Locate the cell with the specified text and output its (X, Y) center coordinate. 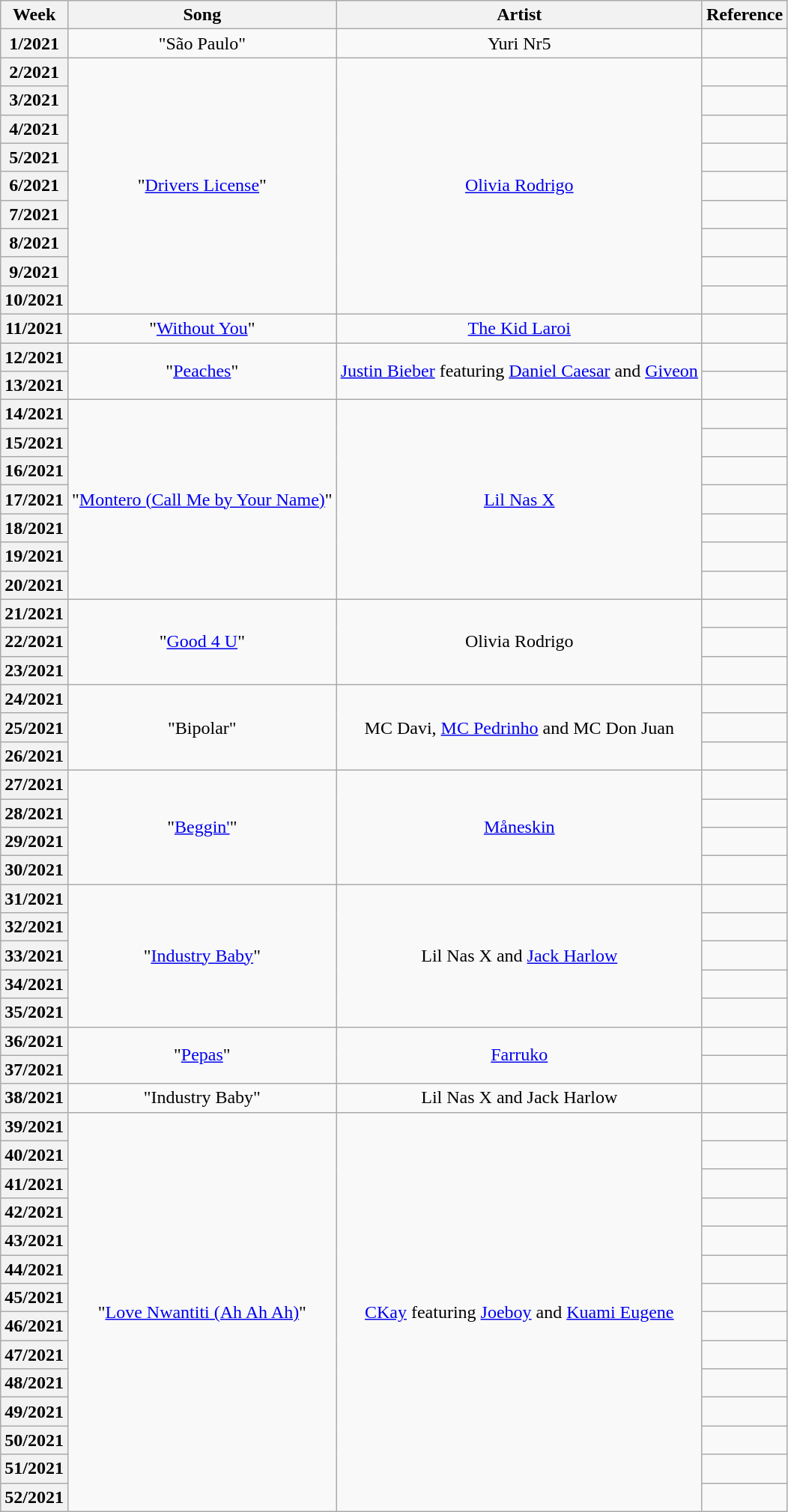
40/2021 (34, 1155)
6/2021 (34, 186)
"Good 4 U" (202, 642)
22/2021 (34, 642)
2/2021 (34, 72)
44/2021 (34, 1269)
Artist (519, 15)
51/2021 (34, 1469)
"São Paulo" (202, 43)
MC Davi, MC Pedrinho and MC Don Juan (519, 727)
20/2021 (34, 585)
The Kid Laroi (519, 328)
37/2021 (34, 1069)
26/2021 (34, 756)
Song (202, 15)
"Beggin'" (202, 827)
Week (34, 15)
Lil Nas X (519, 500)
39/2021 (34, 1126)
46/2021 (34, 1326)
"Montero (Call Me by Your Name)" (202, 500)
43/2021 (34, 1240)
38/2021 (34, 1098)
25/2021 (34, 727)
9/2021 (34, 271)
14/2021 (34, 414)
47/2021 (34, 1355)
48/2021 (34, 1383)
32/2021 (34, 927)
13/2021 (34, 386)
"Bipolar" (202, 727)
36/2021 (34, 1041)
24/2021 (34, 699)
"Love Nwantiti (Ah Ah Ah)" (202, 1312)
27/2021 (34, 784)
52/2021 (34, 1497)
3/2021 (34, 100)
28/2021 (34, 813)
50/2021 (34, 1440)
33/2021 (34, 956)
Justin Bieber featuring Daniel Caesar and Giveon (519, 371)
"Pepas" (202, 1055)
16/2021 (34, 471)
7/2021 (34, 214)
35/2021 (34, 1012)
15/2021 (34, 443)
Reference (745, 15)
42/2021 (34, 1212)
30/2021 (34, 870)
18/2021 (34, 528)
34/2021 (34, 984)
12/2021 (34, 357)
23/2021 (34, 670)
11/2021 (34, 328)
Måneskin (519, 827)
19/2021 (34, 556)
45/2021 (34, 1298)
21/2021 (34, 613)
"Peaches" (202, 371)
49/2021 (34, 1412)
29/2021 (34, 842)
"Without You" (202, 328)
"Drivers License" (202, 186)
10/2021 (34, 300)
CKay featuring Joeboy and Kuami Eugene (519, 1312)
41/2021 (34, 1183)
17/2021 (34, 500)
31/2021 (34, 899)
1/2021 (34, 43)
Farruko (519, 1055)
Yuri Nr5 (519, 43)
4/2021 (34, 129)
8/2021 (34, 243)
5/2021 (34, 157)
